Return [x, y] of the center of cell containing provided text 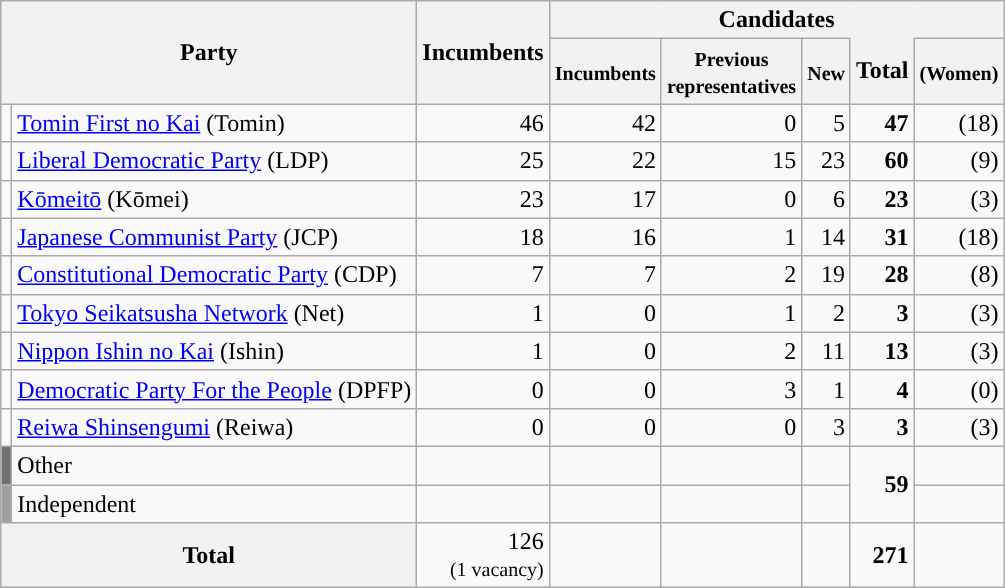
(0) [959, 389]
271 [882, 556]
Reiwa Shinsengumi (Reiwa) [214, 427]
11 [826, 351]
Independent [214, 503]
(8) [959, 275]
15 [731, 161]
Previousrepresentatives [731, 72]
Liberal Democratic Party (LDP) [214, 161]
19 [826, 275]
Tokyo Seikatsusha Network (Net) [214, 313]
6 [826, 199]
New [826, 72]
Japanese Communist Party (JCP) [214, 237]
28 [882, 275]
Nippon Ishin no Kai (Ishin) [214, 351]
17 [605, 199]
47 [882, 123]
Tomin First no Kai (Tomin) [214, 123]
14 [826, 237]
60 [882, 161]
Other [214, 465]
126(1 vacancy) [483, 556]
4 [882, 389]
22 [605, 161]
16 [605, 237]
59 [882, 484]
25 [483, 161]
5 [826, 123]
Democratic Party For the People (DPFP) [214, 389]
46 [483, 123]
18 [483, 237]
Kōmeitō (Kōmei) [214, 199]
(Women) [959, 72]
Constitutional Democratic Party (CDP) [214, 275]
42 [605, 123]
Party [209, 52]
13 [882, 351]
(9) [959, 161]
Candidates [776, 20]
31 [882, 237]
